Extract the [x, y] coordinate from the center of the cell holding the provided text.  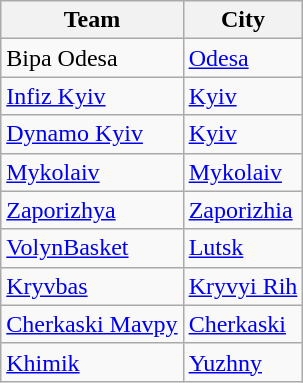
Bipa Odesa [92, 58]
Dynamo Kyiv [92, 134]
VolynBasket [92, 248]
Zaporizhia [243, 210]
Zaporizhya [92, 210]
Cherkaski [243, 324]
Kryvbas [92, 286]
Team [92, 20]
Yuzhny [243, 362]
Cherkaski Mavpy [92, 324]
Odesa [243, 58]
Khimik [92, 362]
Lutsk [243, 248]
Kryvyi Rih [243, 286]
City [243, 20]
Infiz Kyiv [92, 96]
